Locate the cell with the specified text and output its [X, Y] center coordinate. 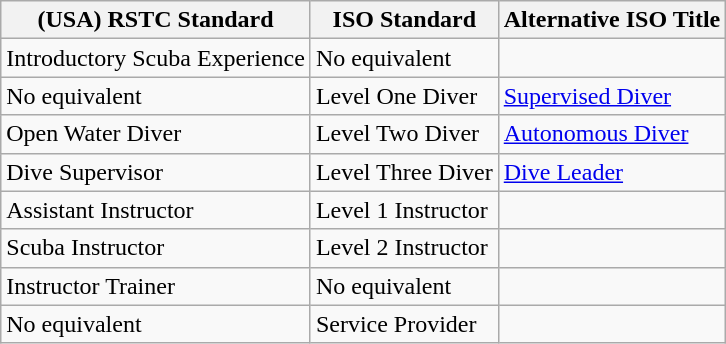
Scuba Instructor [156, 248]
(USA) RSTC Standard [156, 20]
ISO Standard [404, 20]
Level 1 Instructor [404, 210]
Assistant Instructor [156, 210]
Level One Diver [404, 96]
Alternative ISO Title [612, 20]
Supervised Diver [612, 96]
Open Water Diver [156, 134]
Level Three Diver [404, 172]
Introductory Scuba Experience [156, 58]
Service Provider [404, 324]
Instructor Trainer [156, 286]
Dive Supervisor [156, 172]
Level Two Diver [404, 134]
Level 2 Instructor [404, 248]
Dive Leader [612, 172]
Autonomous Diver [612, 134]
